Detect which cell encompasses the target text, then output its (X, Y) center coordinate. 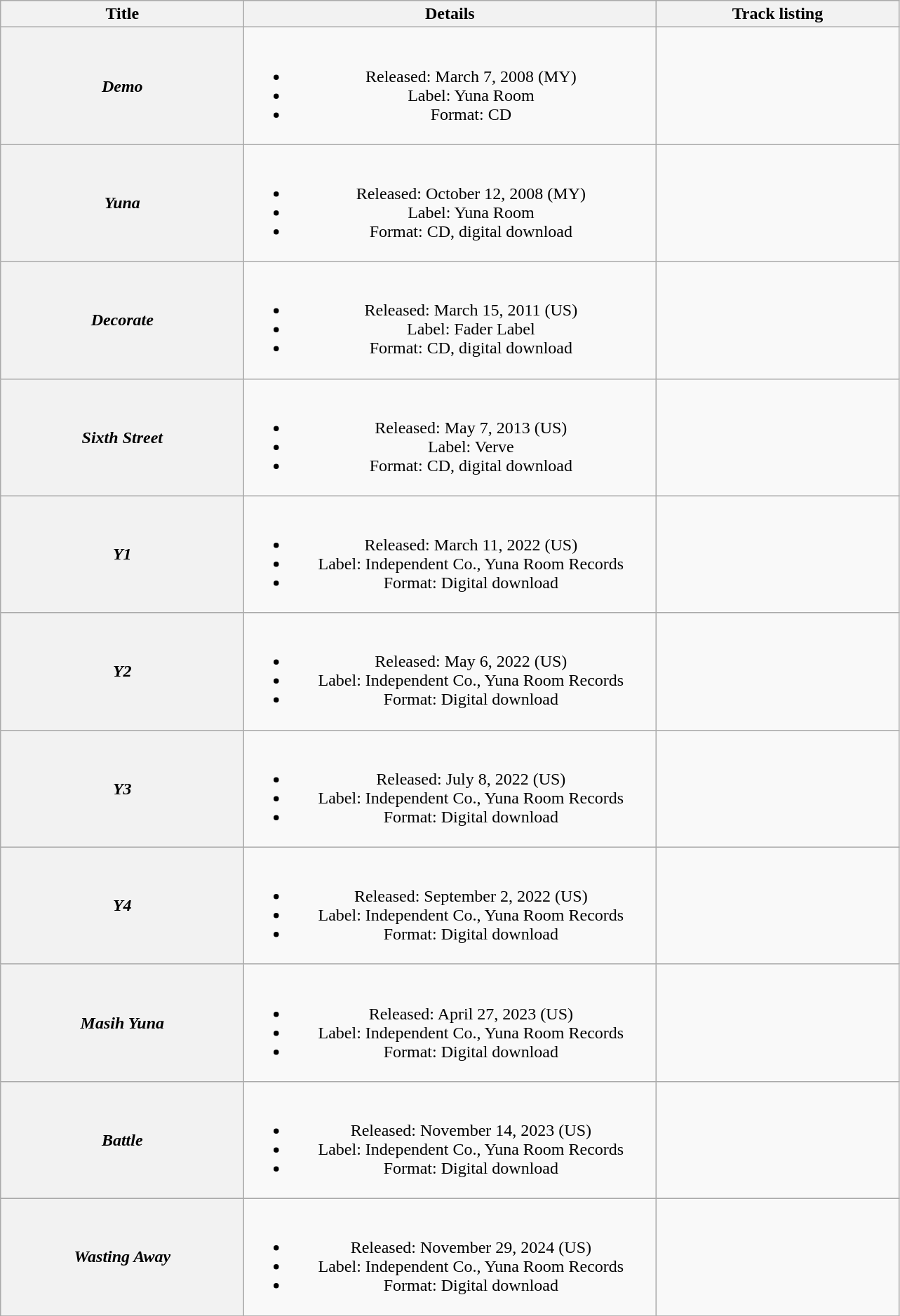
Released: March 7, 2008 (MY)Label: Yuna RoomFormat: CD (450, 86)
Y3 (122, 788)
Released: November 29, 2024 (US)Label: Independent Co., Yuna Room RecordsFormat: Digital download (450, 1256)
Sixth Street (122, 437)
Yuna (122, 203)
Released: November 14, 2023 (US)Label: Independent Co., Yuna Room RecordsFormat: Digital download (450, 1140)
Track listing (777, 14)
Title (122, 14)
Masih Yuna (122, 1022)
Released: April 27, 2023 (US)Label: Independent Co., Yuna Room RecordsFormat: Digital download (450, 1022)
Released: September 2, 2022 (US)Label: Independent Co., Yuna Room RecordsFormat: Digital download (450, 906)
Demo (122, 86)
Decorate (122, 320)
Wasting Away (122, 1256)
Released: October 12, 2008 (MY)Label: Yuna RoomFormat: CD, digital download (450, 203)
Released: May 6, 2022 (US)Label: Independent Co., Yuna Room RecordsFormat: Digital download (450, 672)
Released: March 15, 2011 (US)Label: Fader LabelFormat: CD, digital download (450, 320)
Details (450, 14)
Released: July 8, 2022 (US)Label: Independent Co., Yuna Room RecordsFormat: Digital download (450, 788)
Y2 (122, 672)
Y4 (122, 906)
Released: March 11, 2022 (US)Label: Independent Co., Yuna Room RecordsFormat: Digital download (450, 554)
Battle (122, 1140)
Released: May 7, 2013 (US)Label: VerveFormat: CD, digital download (450, 437)
Y1 (122, 554)
